Find where the given text appears and provide that cell's center as [x, y] coordinate. 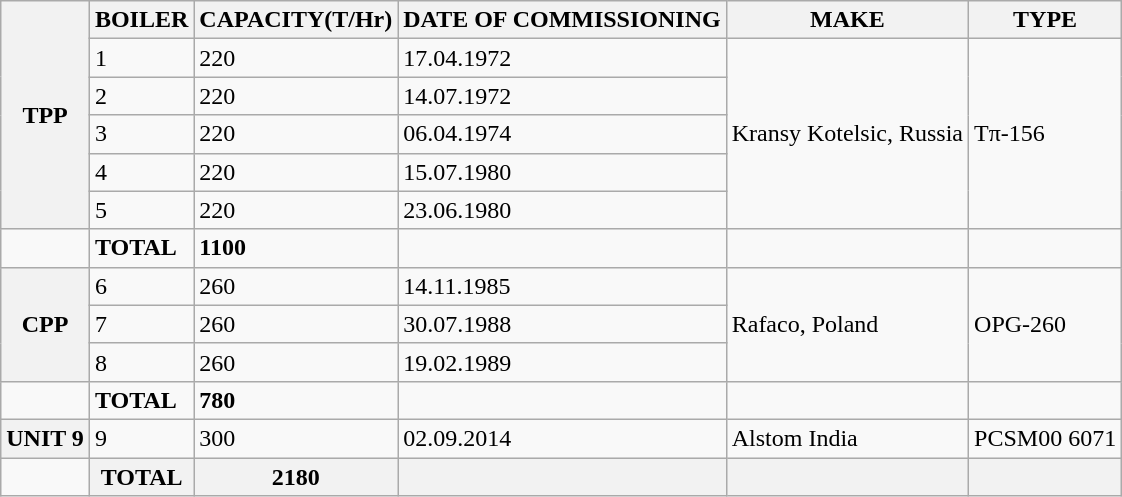
300 [296, 438]
TYPE [1046, 20]
23.06.1980 [562, 210]
TPP [46, 115]
30.07.1988 [562, 324]
6 [141, 286]
UNIT 9 [46, 438]
2180 [296, 477]
14.07.1972 [562, 96]
MAKE [847, 20]
3 [141, 134]
Tπ-156 [1046, 134]
CAPACITY(T/Hr) [296, 20]
17.04.1972 [562, 58]
OPG-260 [1046, 324]
Alstom India [847, 438]
06.04.1974 [562, 134]
19.02.1989 [562, 362]
8 [141, 362]
Kransy Kotelsic, Russia [847, 134]
DATE OF COMMISSIONING [562, 20]
14.11.1985 [562, 286]
BOILER [141, 20]
4 [141, 172]
5 [141, 210]
CPP [46, 324]
2 [141, 96]
1100 [296, 248]
02.09.2014 [562, 438]
780 [296, 400]
1 [141, 58]
PCSM00 6071 [1046, 438]
9 [141, 438]
Rafaco, Poland [847, 324]
7 [141, 324]
15.07.1980 [562, 172]
